Determine the (X, Y) coordinate at the center of the cell enclosing the given text.  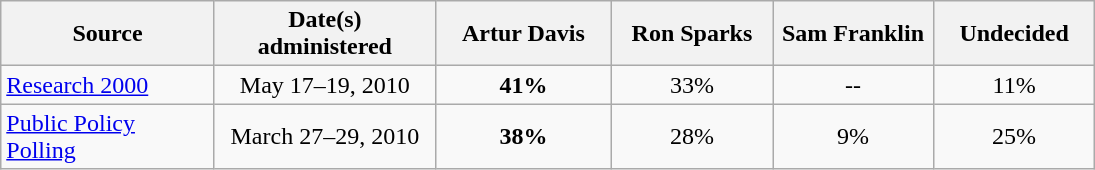
Public Policy Polling (108, 136)
11% (1014, 85)
25% (1014, 136)
Undecided (1014, 34)
Ron Sparks (692, 34)
Date(s) administered (324, 34)
March 27–29, 2010 (324, 136)
May 17–19, 2010 (324, 85)
Source (108, 34)
38% (523, 136)
-- (852, 85)
9% (852, 136)
33% (692, 85)
41% (523, 85)
Research 2000 (108, 85)
Artur Davis (523, 34)
28% (692, 136)
Sam Franklin (852, 34)
